Pinpoint the cell where the given text exists, returning its (x, y) midpoint coordinate. 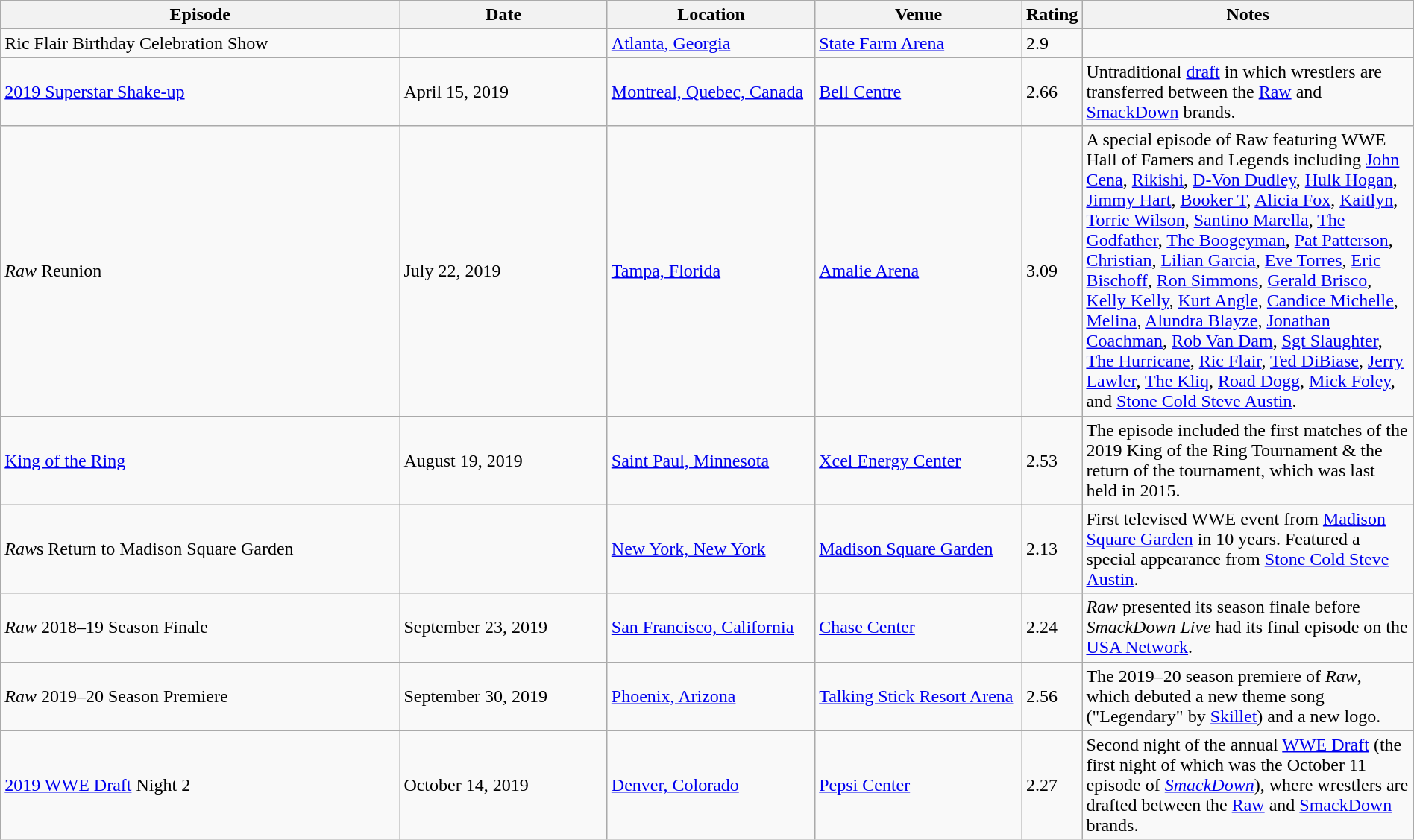
Tampa, Florida (711, 271)
2.56 (1052, 696)
September 30, 2019 (503, 696)
Rating (1052, 15)
Talking Stick Resort Arena (919, 696)
Raw Reunion (200, 271)
2.66 (1052, 92)
Untraditional draft in which wrestlers are transferred between the Raw and SmackDown brands. (1248, 92)
First televised WWE event from Madison Square Garden in 10 years. Featured a special appearance from Stone Cold Steve Austin. (1248, 549)
2.9 (1052, 43)
State Farm Arena (919, 43)
3.09 (1052, 271)
Ric Flair Birthday Celebration Show (200, 43)
Montreal, Quebec, Canada (711, 92)
Raws Return to Madison Square Garden (200, 549)
2019 WWE Draft Night 2 (200, 785)
Raw 2018–19 Season Finale (200, 628)
Raw presented its season finale before SmackDown Live had its final episode on the USA Network. (1248, 628)
Chase Center (919, 628)
Atlanta, Georgia (711, 43)
April 15, 2019 (503, 92)
Xcel Energy Center (919, 461)
September 23, 2019 (503, 628)
2.24 (1052, 628)
King of the Ring (200, 461)
August 19, 2019 (503, 461)
Notes (1248, 15)
Raw 2019–20 Season Premiere (200, 696)
Amalie Arena (919, 271)
Phoenix, Arizona (711, 696)
Bell Centre (919, 92)
2.27 (1052, 785)
2.53 (1052, 461)
The 2019–20 season premiere of Raw, which debuted a new theme song ("Legendary" by Skillet) and a new logo. (1248, 696)
Location (711, 15)
October 14, 2019 (503, 785)
Pepsi Center (919, 785)
Venue (919, 15)
2019 Superstar Shake-up (200, 92)
July 22, 2019 (503, 271)
2.13 (1052, 549)
New York, New York (711, 549)
Date (503, 15)
Madison Square Garden (919, 549)
The episode included the first matches of the 2019 King of the Ring Tournament & the return of the tournament, which was last held in 2015. (1248, 461)
Episode (200, 15)
San Francisco, California (711, 628)
Saint Paul, Minnesota (711, 461)
Denver, Colorado (711, 785)
